Provide the (x, y) coordinate of the cell's center where the given text is located.  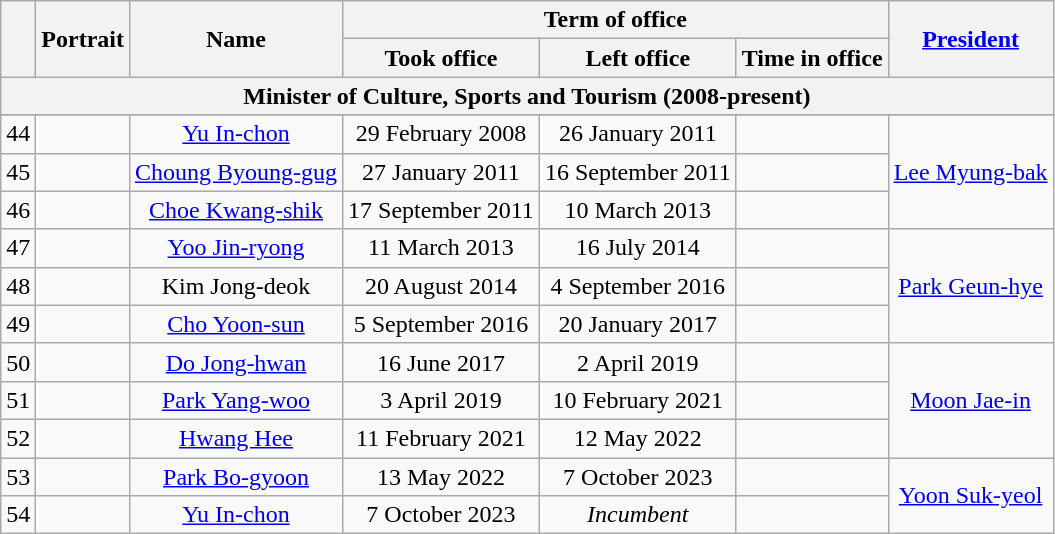
17 September 2011 (442, 210)
54 (18, 515)
Yoo Jin-ryong (236, 248)
Park Yang-woo (236, 400)
Choung Byoung-gug (236, 172)
President (970, 39)
Term of office (616, 20)
45 (18, 172)
Hwang Hee (236, 438)
2 April 2019 (638, 362)
Incumbent (638, 515)
Kim Jong-deok (236, 286)
Took office (442, 58)
26 January 2011 (638, 134)
53 (18, 477)
49 (18, 324)
46 (18, 210)
52 (18, 438)
48 (18, 286)
11 February 2021 (442, 438)
50 (18, 362)
10 February 2021 (638, 400)
16 July 2014 (638, 248)
16 September 2011 (638, 172)
27 January 2011 (442, 172)
Do Jong-hwan (236, 362)
Portrait (83, 39)
Yoon Suk-yeol (970, 496)
Minister of Culture, Sports and Tourism (2008-present) (527, 96)
Choe Kwang-shik (236, 210)
44 (18, 134)
4 September 2016 (638, 286)
5 September 2016 (442, 324)
Time in office (812, 58)
13 May 2022 (442, 477)
29 February 2008 (442, 134)
Name (236, 39)
16 June 2017 (442, 362)
51 (18, 400)
Park Bo-gyoon (236, 477)
Park Geun-hye (970, 286)
3 April 2019 (442, 400)
Left office (638, 58)
Cho Yoon-sun (236, 324)
Lee Myung-bak (970, 172)
10 March 2013 (638, 210)
20 January 2017 (638, 324)
12 May 2022 (638, 438)
20 August 2014 (442, 286)
Moon Jae-in (970, 400)
47 (18, 248)
11 March 2013 (442, 248)
